Capture the cell that displays the provided text and extract its (x, y) central coordinate. 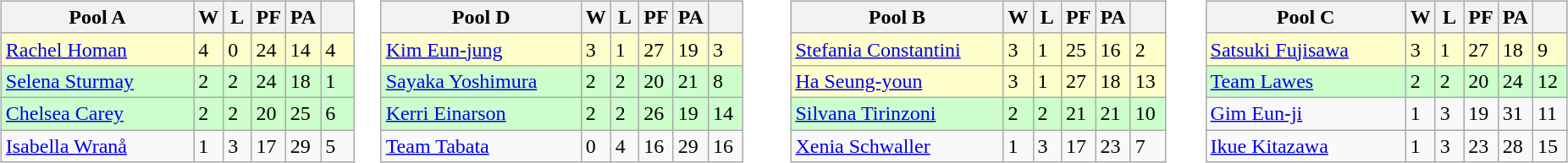
10 (1148, 113)
12 (1549, 81)
7 (1148, 146)
28 (1516, 146)
Isabella Wranå (97, 146)
Team Lawes (1306, 81)
Kerri Einarson (481, 113)
Ikue Kitazawa (1306, 146)
31 (1516, 113)
Pool D (481, 17)
15 (1549, 146)
Stefania Constantini (897, 49)
Xenia Schwaller (897, 146)
Pool A (97, 17)
Pool C (1306, 17)
9 (1549, 49)
Rachel Homan (97, 49)
26 (656, 113)
Selena Sturmay (97, 81)
Pool B (897, 17)
Gim Eun-ji (1306, 113)
Sayaka Yoshimura (481, 81)
5 (338, 146)
6 (338, 113)
Kim Eun-jung (481, 49)
Ha Seung-youn (897, 81)
8 (725, 81)
Chelsea Carey (97, 113)
Silvana Tirinzoni (897, 113)
Team Tabata (481, 146)
Satsuki Fujisawa (1306, 49)
11 (1549, 113)
13 (1148, 81)
